Output the [x, y] coordinate of the center of the cell containing the given text.  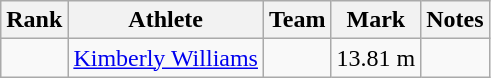
Mark [376, 20]
Kimberly Williams [166, 58]
Rank [34, 20]
Notes [455, 20]
Team [297, 20]
Athlete [166, 20]
13.81 m [376, 58]
